Detect which cell encompasses the target text, then output its (X, Y) center coordinate. 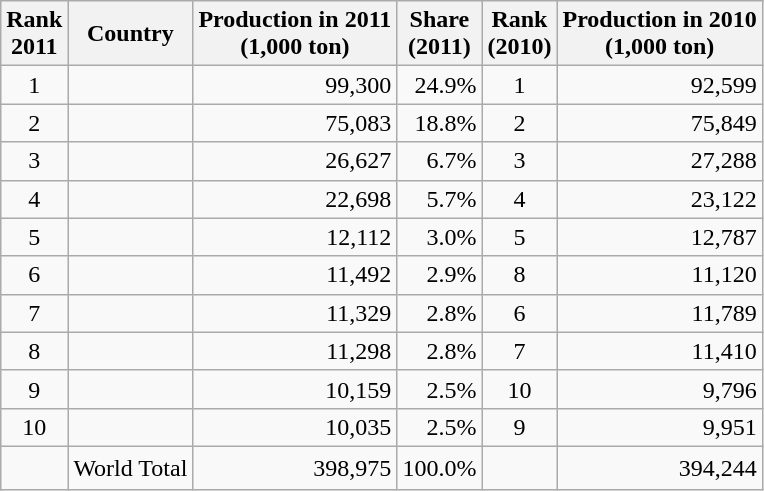
3.0% (440, 237)
Production in 2010(1,000 ton) (660, 34)
24.9% (440, 85)
Share(2011) (440, 34)
11,492 (295, 275)
75,083 (295, 123)
9,796 (660, 389)
92,599 (660, 85)
11,410 (660, 351)
27,288 (660, 161)
75,849 (660, 123)
5.7% (440, 199)
100.0% (440, 468)
12,112 (295, 237)
26,627 (295, 161)
23,122 (660, 199)
6.7% (440, 161)
11,298 (295, 351)
11,120 (660, 275)
22,698 (295, 199)
2.9% (440, 275)
World Total (130, 468)
12,787 (660, 237)
9,951 (660, 427)
10,035 (295, 427)
Country (130, 34)
18.8% (440, 123)
10,159 (295, 389)
11,789 (660, 313)
398,975 (295, 468)
Rank(2010) (520, 34)
394,244 (660, 468)
99,300 (295, 85)
Production in 2011(1,000 ton) (295, 34)
11,329 (295, 313)
Rank2011 (34, 34)
